Search for the cell housing the specified text and yield its (X, Y) center coordinate. 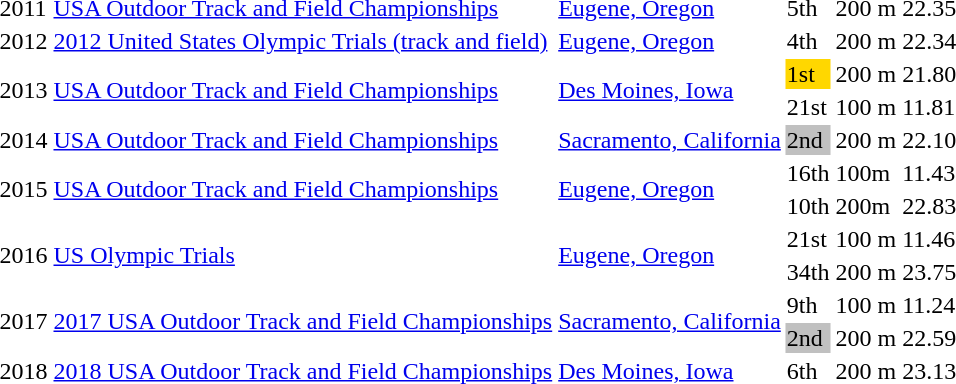
200m (866, 206)
1st (808, 74)
10th (808, 206)
US Olympic Trials (303, 256)
100m (866, 173)
2012 United States Olympic Trials (track and field) (303, 41)
4th (808, 41)
34th (808, 272)
Des Moines, Iowa (670, 90)
9th (808, 305)
16th (808, 173)
2017 USA Outdoor Track and Field Championships (303, 322)
